From the cell containing the given text, extract its center point as (x, y) coordinate. 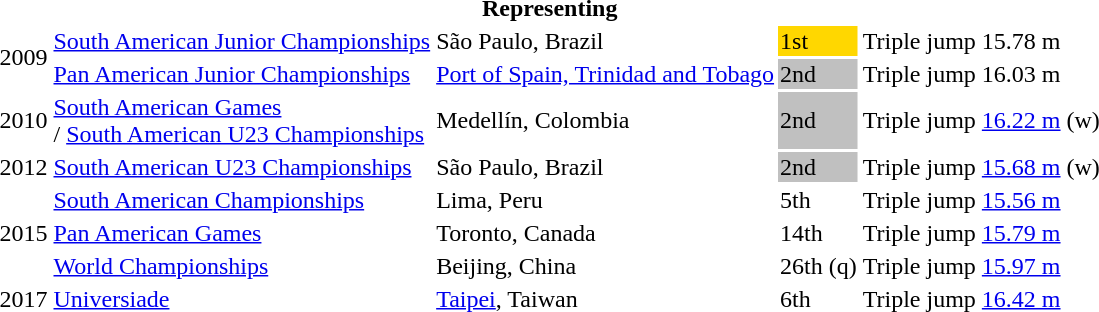
South American Games / South American U23 Championships (242, 120)
Medellín, Colombia (606, 120)
Beijing, China (606, 266)
South American Championships (242, 200)
South American U23 Championships (242, 167)
Toronto, Canada (606, 233)
South American Junior Championships (242, 41)
World Championships (242, 266)
1st (819, 41)
Port of Spain, Trinidad and Tobago (606, 74)
Pan American Junior Championships (242, 74)
14th (819, 233)
5th (819, 200)
Pan American Games (242, 233)
Lima, Peru (606, 200)
26th (q) (819, 266)
